Provide the [x, y] coordinate of the cell's center where the given text is located.  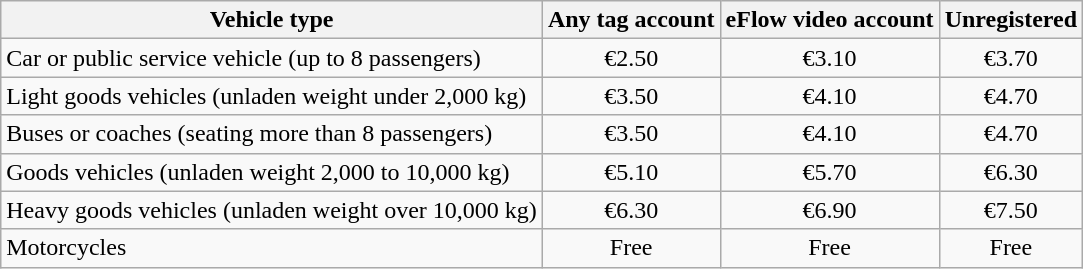
Light goods vehicles (unladen weight under 2,000 kg) [272, 96]
€5.10 [631, 172]
€3.70 [1010, 58]
eFlow video account [830, 20]
Heavy goods vehicles (unladen weight over 10,000 kg) [272, 210]
€3.10 [830, 58]
Motorcycles [272, 248]
Buses or coaches (seating more than 8 passengers) [272, 134]
€5.70 [830, 172]
Unregistered [1010, 20]
Car or public service vehicle (up to 8 passengers) [272, 58]
€6.90 [830, 210]
Vehicle type [272, 20]
Goods vehicles (unladen weight 2,000 to 10,000 kg) [272, 172]
€2.50 [631, 58]
Any tag account [631, 20]
€7.50 [1010, 210]
